Return the [x, y] coordinate for the center point of the cell that contains the specified text.  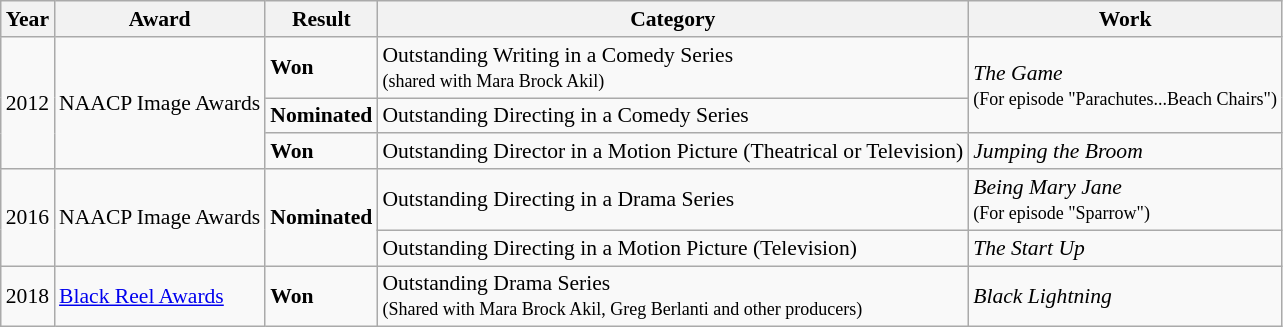
Being Mary Jane(For episode "Sparrow") [1125, 200]
Award [160, 19]
The Start Up [1125, 248]
Outstanding Directing in a Comedy Series [672, 116]
Result [321, 19]
Outstanding Writing in a Comedy Series(shared with Mara Brock Akil) [672, 68]
Black Lightning [1125, 296]
Work [1125, 19]
Outstanding Directing in a Motion Picture (Television) [672, 248]
Outstanding Director in a Motion Picture (Theatrical or Television) [672, 152]
2016 [28, 218]
Jumping the Broom [1125, 152]
2018 [28, 296]
Outstanding Directing in a Drama Series [672, 200]
Outstanding Drama Series(Shared with Mara Brock Akil, Greg Berlanti and other producers) [672, 296]
Black Reel Awards [160, 296]
The Game(For episode "Parachutes...Beach Chairs") [1125, 86]
2012 [28, 103]
Year [28, 19]
Category [672, 19]
